Extract the [x, y] coordinate from the center of the cell holding the provided text.  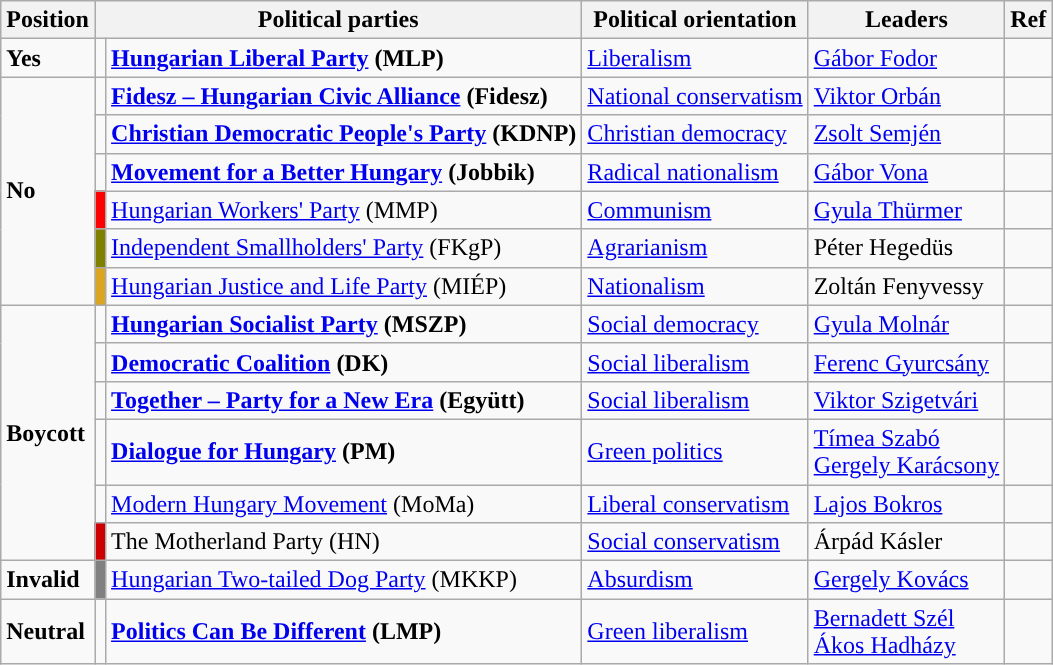
Political parties [338, 20]
Bernadett SzélÁkos Hadházy [906, 632]
Liberalism [695, 58]
Democratic Coalition (DK) [344, 362]
Gábor Vona [906, 172]
Christian democracy [695, 134]
Liberal conservatism [695, 503]
Hungarian Justice and Life Party (MIÉP) [344, 286]
Ref [1028, 20]
Gyula Molnár [906, 324]
Ferenc Gyurcsány [906, 362]
Green liberalism [695, 632]
Communism [695, 210]
Zsolt Semjén [906, 134]
Nationalism [695, 286]
Radical nationalism [695, 172]
Political orientation [695, 20]
Invalid [48, 580]
Neutral [48, 632]
Leaders [906, 20]
Gyula Thürmer [906, 210]
Modern Hungary Movement (MoMa) [344, 503]
Hungarian Workers' Party (MMP) [344, 210]
Movement for a Better Hungary (Jobbik) [344, 172]
Absurdism [695, 580]
Social conservatism [695, 542]
Independent Smallholders' Party (FKgP) [344, 248]
Hungarian Socialist Party (MSZP) [344, 324]
The Motherland Party (HN) [344, 542]
Zoltán Fenyvessy [906, 286]
Yes [48, 58]
Green politics [695, 452]
Viktor Szigetvári [906, 400]
Péter Hegedüs [906, 248]
Position [48, 20]
Viktor Orbán [906, 96]
Agrarianism [695, 248]
Boycott [48, 432]
Hungarian Liberal Party (MLP) [344, 58]
Gábor Fodor [906, 58]
Árpád Kásler [906, 542]
Social democracy [695, 324]
Dialogue for Hungary (PM) [344, 452]
Tímea SzabóGergely Karácsony [906, 452]
National conservatism [695, 96]
No [48, 191]
Together – Party for a New Era (Együtt) [344, 400]
Fidesz – Hungarian Civic Alliance (Fidesz) [344, 96]
Gergely Kovács [906, 580]
Lajos Bokros [906, 503]
Christian Democratic People's Party (KDNP) [344, 134]
Politics Can Be Different (LMP) [344, 632]
Hungarian Two-tailed Dog Party (MKKP) [344, 580]
